From the cell containing the given text, extract its center point as (x, y) coordinate. 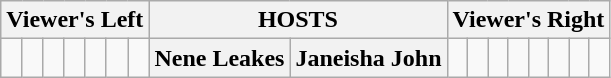
HOSTS (298, 20)
Viewer's Left (75, 20)
Janeisha John (368, 58)
Nene Leakes (220, 58)
Viewer's Right (528, 20)
